Extract the (x, y) coordinate from the center of the cell holding the provided text.  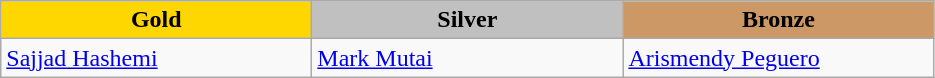
Bronze (778, 20)
Mark Mutai (468, 58)
Silver (468, 20)
Arismendy Peguero (778, 58)
Sajjad Hashemi (156, 58)
Gold (156, 20)
